Capture the cell that displays the provided text and extract its (x, y) central coordinate. 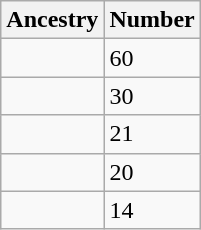
60 (152, 58)
Number (152, 20)
21 (152, 134)
30 (152, 96)
20 (152, 172)
Ancestry (52, 20)
14 (152, 210)
